Output the [x, y] coordinate of the center of the cell containing the given text.  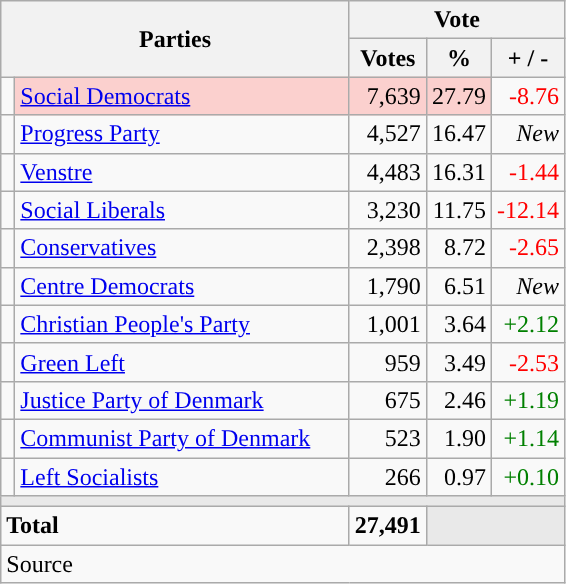
Progress Party [182, 134]
4,483 [388, 172]
Venstre [182, 172]
1,001 [388, 324]
27,491 [388, 526]
Social Democrats [182, 96]
959 [388, 362]
16.31 [458, 172]
27.79 [458, 96]
1.90 [458, 438]
675 [388, 400]
7,639 [388, 96]
Christian People's Party [182, 324]
+ / - [528, 58]
266 [388, 477]
Vote [456, 20]
Conservatives [182, 248]
8.72 [458, 248]
523 [388, 438]
Left Socialists [182, 477]
-12.14 [528, 210]
Communist Party of Denmark [182, 438]
+1.19 [528, 400]
Centre Democrats [182, 286]
6.51 [458, 286]
+1.14 [528, 438]
1,790 [388, 286]
Total [176, 526]
0.97 [458, 477]
-2.53 [528, 362]
Source [283, 564]
Green Left [182, 362]
2.46 [458, 400]
3.49 [458, 362]
Justice Party of Denmark [182, 400]
3.64 [458, 324]
11.75 [458, 210]
-8.76 [528, 96]
16.47 [458, 134]
4,527 [388, 134]
2,398 [388, 248]
Parties [176, 39]
% [458, 58]
-2.65 [528, 248]
+2.12 [528, 324]
Votes [388, 58]
+0.10 [528, 477]
3,230 [388, 210]
Social Liberals [182, 210]
-1.44 [528, 172]
